For the text-containing cell, return its midpoint in (X, Y) coordinate format. 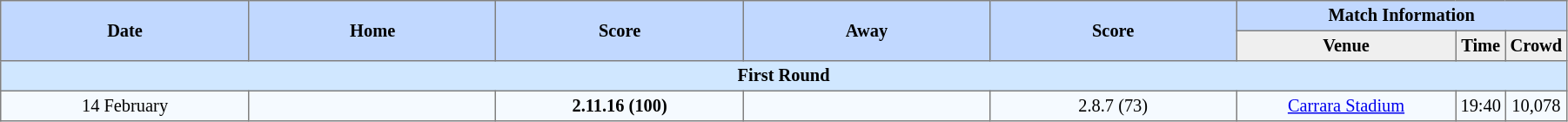
Away (867, 31)
19:40 (1481, 105)
Venue (1346, 45)
14 February (125, 105)
2.8.7 (73) (1114, 105)
2.11.16 (100) (620, 105)
Match Information (1402, 16)
First Round (784, 76)
Home (372, 31)
Date (125, 31)
Carrara Stadium (1346, 105)
Time (1481, 45)
10,078 (1536, 105)
Crowd (1536, 45)
